Find where the given text appears and provide that cell's center as [x, y] coordinate. 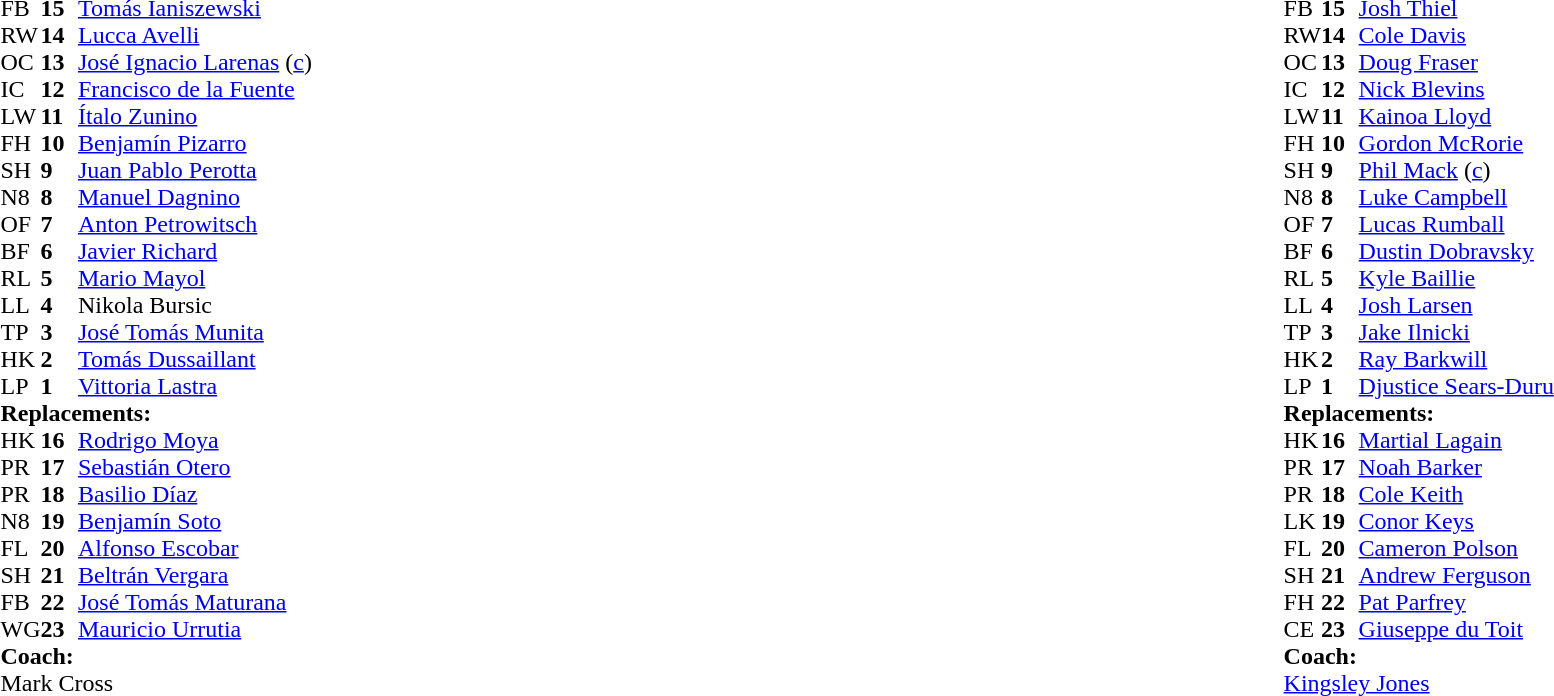
Dustin Dobravsky [1456, 252]
Vittoria Lastra [195, 386]
Juan Pablo Perotta [195, 170]
Mauricio Urrutia [195, 630]
Pat Parfrey [1456, 602]
Kyle Baillie [1456, 278]
Josh Larsen [1456, 306]
Doug Fraser [1456, 62]
Djustice Sears-Duru [1456, 386]
Nick Blevins [1456, 90]
CE [1303, 630]
Mario Mayol [195, 278]
Lucca Avelli [195, 36]
LK [1303, 522]
Beltrán Vergara [195, 576]
WG [20, 630]
José Ignacio Larenas (c) [195, 62]
Gordon McRorie [1456, 144]
Cole Davis [1456, 36]
Kainoa Lloyd [1456, 116]
Basilio Díaz [195, 494]
Manuel Dagnino [195, 198]
José Tomás Munita [195, 332]
Martial Lagain [1456, 440]
Sebastián Otero [195, 468]
Lucas Rumball [1456, 224]
Noah Barker [1456, 468]
Andrew Ferguson [1456, 576]
FB [20, 602]
Phil Mack (c) [1456, 170]
Jake Ilnicki [1456, 332]
Ítalo Zunino [195, 116]
Alfonso Escobar [195, 548]
Cole Keith [1456, 494]
Luke Campbell [1456, 198]
Benjamín Soto [195, 522]
Francisco de la Fuente [195, 90]
Tomás Dussaillant [195, 360]
Conor Keys [1456, 522]
Nikola Bursic [195, 306]
Javier Richard [195, 252]
Cameron Polson [1456, 548]
Anton Petrowitsch [195, 224]
Ray Barkwill [1456, 360]
Benjamín Pizarro [195, 144]
Giuseppe du Toit [1456, 630]
Rodrigo Moya [195, 440]
José Tomás Maturana [195, 602]
